Identify which cell holds the provided text, then report its [x, y] central coordinate. 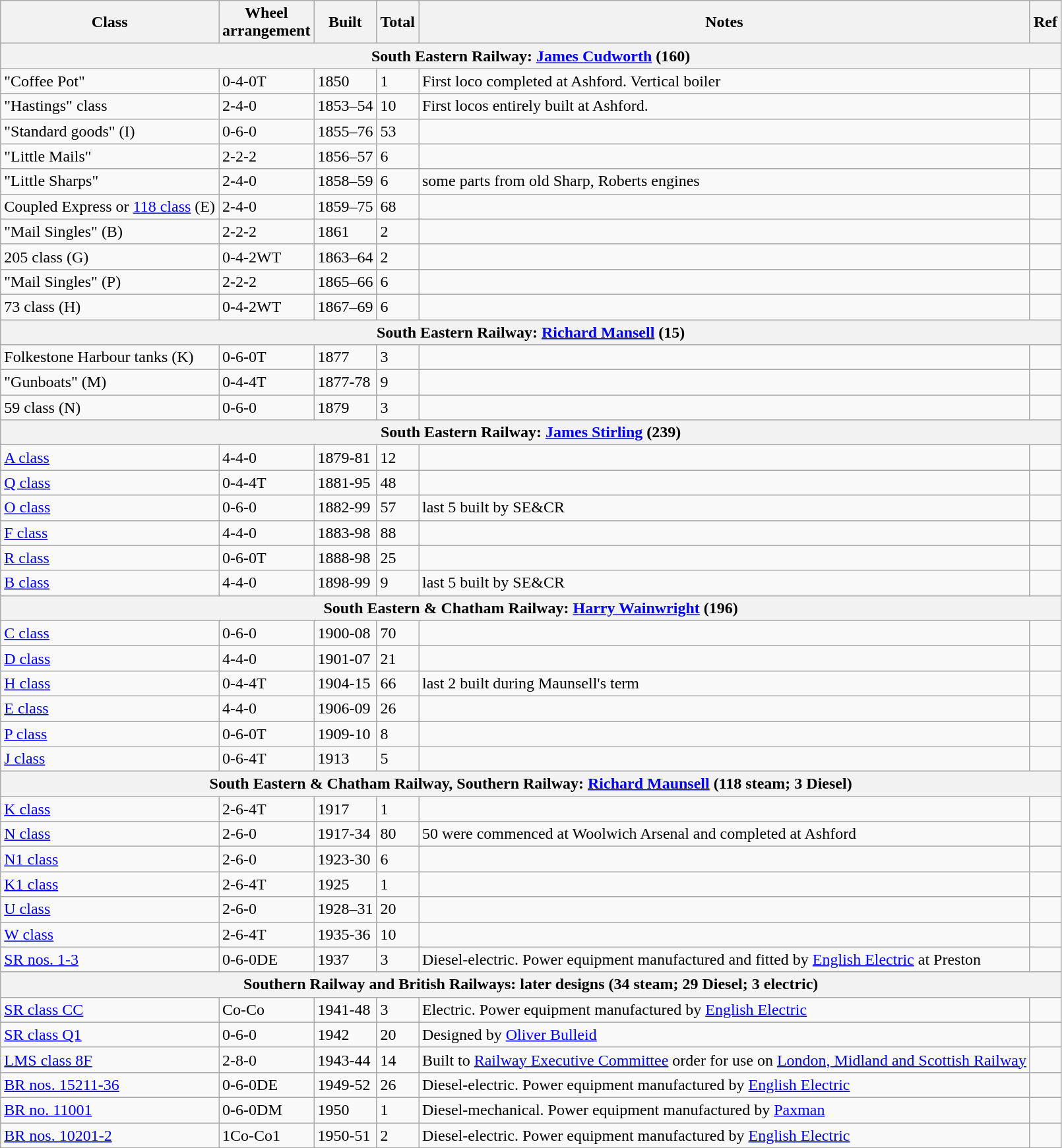
1879-81 [346, 458]
1943-44 [346, 1060]
W class [109, 934]
57 [398, 508]
Diesel-mechanical. Power equipment manufactured by Paxman [724, 1110]
J class [109, 759]
1850 [346, 81]
Southern Railway and British Railways: later designs (34 steam; 29 Diesel; 3 electric) [531, 984]
1909-10 [346, 734]
1858–59 [346, 181]
1882-99 [346, 508]
South Eastern & Chatham Railway: Harry Wainwright (196) [531, 608]
Q class [109, 483]
1867–69 [346, 307]
88 [398, 533]
BR nos. 15211-36 [109, 1085]
1904-15 [346, 683]
1917-34 [346, 834]
1917 [346, 809]
70 [398, 633]
South Eastern Railway: James Stirling (239) [531, 433]
H class [109, 683]
SR nos. 1-3 [109, 959]
1950-51 [346, 1135]
First locos entirely built at Ashford. [724, 106]
K class [109, 809]
Class [109, 22]
last 2 built during Maunsell's term [724, 683]
1935-36 [346, 934]
0-4-0T [266, 81]
1856–57 [346, 156]
1913 [346, 759]
Notes [724, 22]
21 [398, 658]
1950 [346, 1110]
Coupled Express or 118 class (E) [109, 206]
1855–76 [346, 131]
SR class CC [109, 1010]
1Co-Co1 [266, 1135]
"Gunboats" (M) [109, 382]
BR no. 11001 [109, 1110]
K1 class [109, 884]
2-8-0 [266, 1060]
66 [398, 683]
Built to Railway Executive Committee order for use on London, Midland and Scottish Railway [724, 1060]
1906-09 [346, 708]
Folkestone Harbour tanks (K) [109, 357]
1859–75 [346, 206]
48 [398, 483]
"Little Mails" [109, 156]
E class [109, 708]
5 [398, 759]
8 [398, 734]
N class [109, 834]
1883-98 [346, 533]
1937 [346, 959]
1865–66 [346, 282]
Total [398, 22]
LMS class 8F [109, 1060]
"Hastings" class [109, 106]
80 [398, 834]
South Eastern Railway: James Cudworth (160) [531, 56]
68 [398, 206]
14 [398, 1060]
Wheelarrangement [266, 22]
1879 [346, 408]
1853–54 [346, 106]
"Mail Singles" (P) [109, 282]
R class [109, 558]
some parts from old Sharp, Roberts engines [724, 181]
"Little Sharps" [109, 181]
F class [109, 533]
53 [398, 131]
A class [109, 458]
Electric. Power equipment manufactured by English Electric [724, 1010]
South Eastern & Chatham Railway, Southern Railway: Richard Maunsell (118 steam; 3 Diesel) [531, 784]
59 class (N) [109, 408]
73 class (H) [109, 307]
BR nos. 10201-2 [109, 1135]
0-6-4T [266, 759]
Ref [1045, 22]
C class [109, 633]
Diesel-electric. Power equipment manufactured and fitted by English Electric at Preston [724, 959]
1925 [346, 884]
South Eastern Railway: Richard Mansell (15) [531, 332]
205 class (G) [109, 257]
1928–31 [346, 909]
"Standard goods" (I) [109, 131]
0-6-0DM [266, 1110]
1861 [346, 231]
1949-52 [346, 1085]
1901-07 [346, 658]
1923-30 [346, 859]
1881-95 [346, 483]
1888-98 [346, 558]
1900-08 [346, 633]
Built [346, 22]
25 [398, 558]
SR class Q1 [109, 1035]
B class [109, 583]
D class [109, 658]
12 [398, 458]
Designed by Oliver Bulleid [724, 1035]
1863–64 [346, 257]
1898-99 [346, 583]
O class [109, 508]
U class [109, 909]
P class [109, 734]
1942 [346, 1035]
First loco completed at Ashford. Vertical boiler [724, 81]
Co-Co [266, 1010]
"Coffee Pot" [109, 81]
1941-48 [346, 1010]
1877 [346, 357]
N1 class [109, 859]
"Mail Singles" (B) [109, 231]
50 were commenced at Woolwich Arsenal and completed at Ashford [724, 834]
1877-78 [346, 382]
